Search for the cell housing the specified text and yield its (x, y) center coordinate. 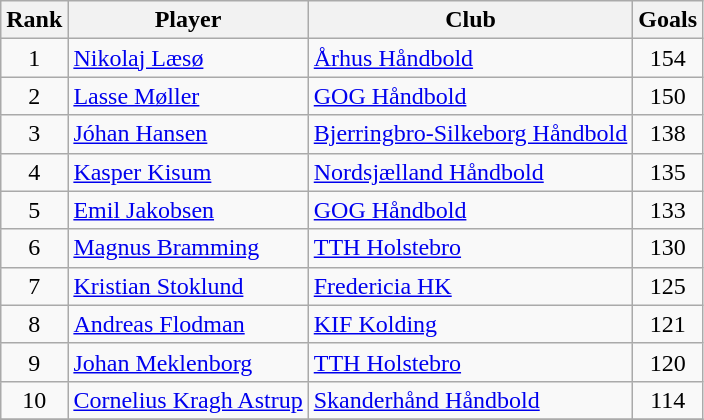
Nordsjælland Håndbold (470, 172)
1 (34, 58)
121 (668, 324)
Johan Meklenborg (188, 362)
Emil Jakobsen (188, 210)
Bjerringbro-Silkeborg Håndbold (470, 134)
Andreas Flodman (188, 324)
114 (668, 400)
Nikolaj Læsø (188, 58)
130 (668, 248)
Rank (34, 20)
Fredericia HK (470, 286)
Kasper Kisum (188, 172)
Goals (668, 20)
8 (34, 324)
Kristian Stoklund (188, 286)
Lasse Møller (188, 96)
135 (668, 172)
138 (668, 134)
154 (668, 58)
6 (34, 248)
7 (34, 286)
125 (668, 286)
3 (34, 134)
120 (668, 362)
2 (34, 96)
5 (34, 210)
133 (668, 210)
Århus Håndbold (470, 58)
9 (34, 362)
150 (668, 96)
Jóhan Hansen (188, 134)
4 (34, 172)
Cornelius Kragh Astrup (188, 400)
Player (188, 20)
Skanderhånd Håndbold (470, 400)
Magnus Bramming (188, 248)
10 (34, 400)
Club (470, 20)
KIF Kolding (470, 324)
